Identify which cell holds the provided text, then report its (x, y) central coordinate. 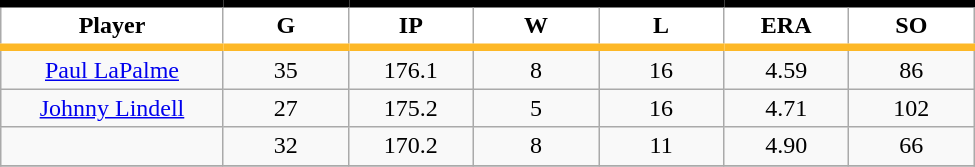
Paul LaPalme (112, 68)
5 (536, 108)
102 (912, 108)
Johnny Lindell (112, 108)
11 (662, 146)
IP (410, 26)
W (536, 26)
ERA (786, 26)
170.2 (410, 146)
175.2 (410, 108)
32 (286, 146)
86 (912, 68)
4.59 (786, 68)
4.90 (786, 146)
SO (912, 26)
L (662, 26)
4.71 (786, 108)
27 (286, 108)
35 (286, 68)
176.1 (410, 68)
Player (112, 26)
66 (912, 146)
G (286, 26)
